Determine the [x, y] coordinate at the center of the cell enclosing the given text.  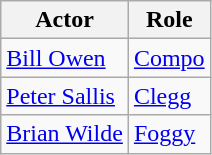
Peter Sallis [65, 96]
Foggy [169, 134]
Compo [169, 58]
Role [169, 20]
Clegg [169, 96]
Bill Owen [65, 58]
Actor [65, 20]
Brian Wilde [65, 134]
